Detect which cell encompasses the target text, then output its (x, y) center coordinate. 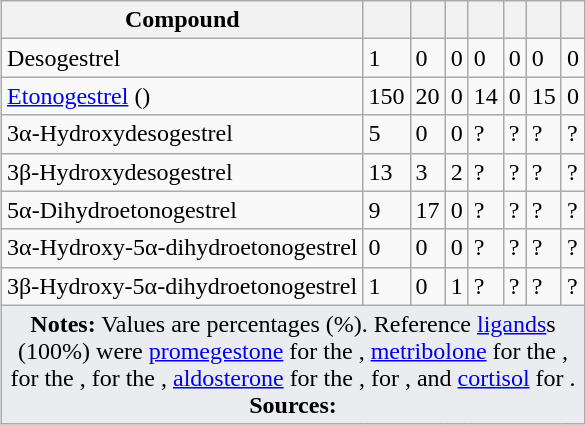
20 (428, 96)
3α-Hydroxy-5α-dihydroetonogestrel (182, 248)
150 (386, 96)
15 (544, 96)
5α-Dihydroetonogestrel (182, 210)
3β-Hydroxy-5α-dihydroetonogestrel (182, 286)
5 (386, 134)
14 (486, 96)
17 (428, 210)
Compound (182, 20)
3β-Hydroxydesogestrel (182, 172)
2 (456, 172)
Desogestrel (182, 58)
3α-Hydroxydesogestrel (182, 134)
Etonogestrel () (182, 96)
13 (386, 172)
9 (386, 210)
3 (428, 172)
